Determine the (X, Y) coordinate at the center of the cell enclosing the given text.  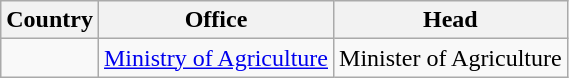
Minister of Agriculture (451, 58)
Ministry of Agriculture (216, 58)
Head (451, 20)
Country (50, 20)
Office (216, 20)
